Output the [x, y] coordinate of the center of the cell containing the given text.  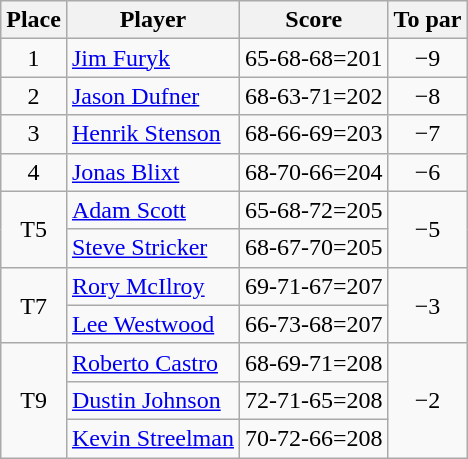
68-67-70=205 [314, 248]
Player [152, 20]
1 [34, 58]
66-73-68=207 [314, 324]
−7 [428, 134]
Rory McIlroy [152, 286]
Lee Westwood [152, 324]
T9 [34, 400]
65-68-72=205 [314, 210]
Place [34, 20]
68-69-71=208 [314, 362]
70-72-66=208 [314, 438]
Adam Scott [152, 210]
To par [428, 20]
68-70-66=204 [314, 172]
72-71-65=208 [314, 400]
Roberto Castro [152, 362]
T7 [34, 305]
Score [314, 20]
Kevin Streelman [152, 438]
−9 [428, 58]
−2 [428, 400]
69-71-67=207 [314, 286]
65-68-68=201 [314, 58]
68-63-71=202 [314, 96]
−6 [428, 172]
Jim Furyk [152, 58]
−3 [428, 305]
3 [34, 134]
Henrik Stenson [152, 134]
2 [34, 96]
68-66-69=203 [314, 134]
−8 [428, 96]
T5 [34, 229]
Jonas Blixt [152, 172]
−5 [428, 229]
4 [34, 172]
Dustin Johnson [152, 400]
Jason Dufner [152, 96]
Steve Stricker [152, 248]
